Output the (x, y) coordinate of the center of the cell containing the given text.  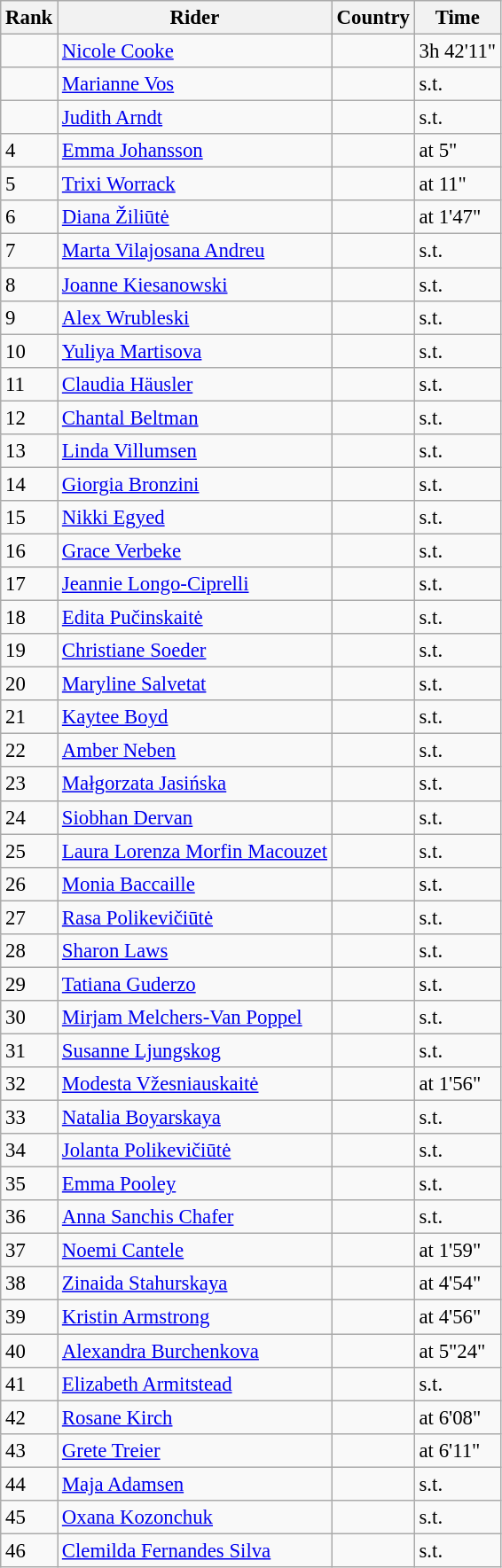
Clemilda Fernandes Silva (195, 1550)
Jeannie Longo-Ciprelli (195, 584)
Rosane Kirch (195, 1417)
5 (29, 184)
10 (29, 351)
Yuliya Martisova (195, 351)
Rank (29, 18)
Time (458, 18)
14 (29, 484)
Trixi Worrack (195, 184)
Rasa Polikevičiūtė (195, 917)
19 (29, 651)
37 (29, 1251)
Emma Johansson (195, 151)
Monia Baccaille (195, 884)
39 (29, 1317)
Sharon Laws (195, 951)
Claudia Häusler (195, 384)
at 1'56" (458, 1084)
33 (29, 1118)
Maja Adamsen (195, 1484)
Marianne Vos (195, 84)
27 (29, 917)
42 (29, 1417)
at 5" (458, 151)
at 1'59" (458, 1251)
11 (29, 384)
Alexandra Burchenkova (195, 1351)
Małgorzata Jasińska (195, 784)
Elizabeth Armitstead (195, 1384)
Linda Villumsen (195, 451)
29 (29, 984)
Christiane Soeder (195, 651)
32 (29, 1084)
at 4'54" (458, 1284)
28 (29, 951)
3h 42'11" (458, 51)
Susanne Ljungskog (195, 1050)
at 6'11" (458, 1450)
Judith Arndt (195, 118)
Tatiana Guderzo (195, 984)
41 (29, 1384)
Amber Neben (195, 751)
Siobhan Dervan (195, 817)
7 (29, 251)
Grace Verbeke (195, 550)
Natalia Boyarskaya (195, 1118)
Grete Treier (195, 1450)
4 (29, 151)
13 (29, 451)
6 (29, 217)
36 (29, 1217)
12 (29, 417)
Jolanta Polikevičiūtė (195, 1151)
35 (29, 1184)
17 (29, 584)
Maryline Salvetat (195, 684)
21 (29, 717)
9 (29, 317)
31 (29, 1050)
Country (373, 18)
at 5"24" (458, 1351)
Laura Lorenza Morfin Macouzet (195, 851)
16 (29, 550)
Giorgia Bronzini (195, 484)
23 (29, 784)
Chantal Beltman (195, 417)
30 (29, 1018)
Zinaida Stahurskaya (195, 1284)
at 1'47" (458, 217)
44 (29, 1484)
Nicole Cooke (195, 51)
Emma Pooley (195, 1184)
43 (29, 1450)
18 (29, 618)
46 (29, 1550)
22 (29, 751)
8 (29, 285)
at 4'56" (458, 1317)
20 (29, 684)
26 (29, 884)
Nikki Egyed (195, 518)
Marta Vilajosana Andreu (195, 251)
24 (29, 817)
Noemi Cantele (195, 1251)
Mirjam Melchers-Van Poppel (195, 1018)
34 (29, 1151)
45 (29, 1517)
Kaytee Boyd (195, 717)
Modesta Vžesniauskaitė (195, 1084)
38 (29, 1284)
25 (29, 851)
Anna Sanchis Chafer (195, 1217)
15 (29, 518)
40 (29, 1351)
at 11" (458, 184)
Alex Wrubleski (195, 317)
Edita Pučinskaitė (195, 618)
Joanne Kiesanowski (195, 285)
Oxana Kozonchuk (195, 1517)
Kristin Armstrong (195, 1317)
Rider (195, 18)
at 6'08" (458, 1417)
Diana Žiliūtė (195, 217)
